Pinpoint the cell where the given text exists, returning its (x, y) midpoint coordinate. 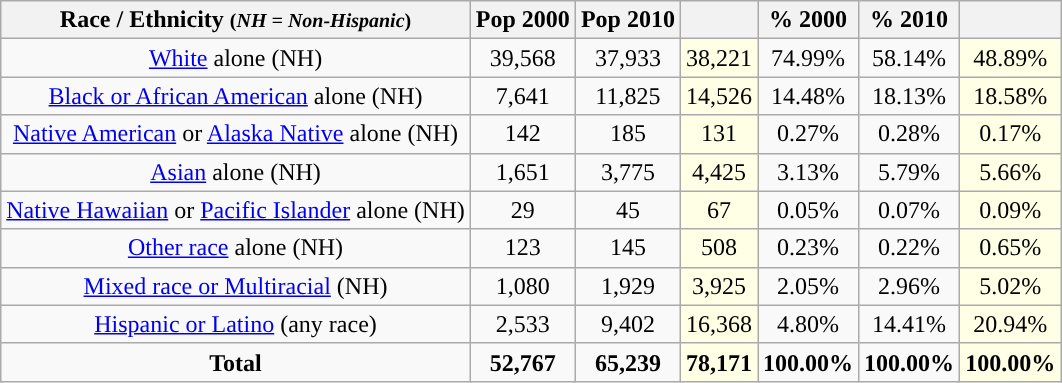
3.13% (808, 172)
4.80% (808, 324)
14.48% (808, 96)
Mixed race or Multiracial (NH) (236, 286)
18.58% (1010, 96)
0.07% (910, 210)
1,080 (522, 286)
0.65% (1010, 248)
185 (628, 134)
Pop 2000 (522, 20)
Total (236, 362)
0.09% (1010, 210)
Asian alone (NH) (236, 172)
0.22% (910, 248)
Race / Ethnicity (NH = Non-Hispanic) (236, 20)
5.79% (910, 172)
58.14% (910, 58)
11,825 (628, 96)
Pop 2010 (628, 20)
29 (522, 210)
67 (718, 210)
37,933 (628, 58)
1,651 (522, 172)
74.99% (808, 58)
14.41% (910, 324)
9,402 (628, 324)
78,171 (718, 362)
38,221 (718, 58)
3,925 (718, 286)
142 (522, 134)
Hispanic or Latino (any race) (236, 324)
65,239 (628, 362)
5.02% (1010, 286)
14,526 (718, 96)
45 (628, 210)
16,368 (718, 324)
0.17% (1010, 134)
39,568 (522, 58)
5.66% (1010, 172)
131 (718, 134)
145 (628, 248)
20.94% (1010, 324)
1,929 (628, 286)
123 (522, 248)
3,775 (628, 172)
% 2010 (910, 20)
2.05% (808, 286)
7,641 (522, 96)
Other race alone (NH) (236, 248)
% 2000 (808, 20)
0.23% (808, 248)
Native American or Alaska Native alone (NH) (236, 134)
18.13% (910, 96)
4,425 (718, 172)
48.89% (1010, 58)
0.28% (910, 134)
White alone (NH) (236, 58)
2.96% (910, 286)
0.05% (808, 210)
0.27% (808, 134)
Black or African American alone (NH) (236, 96)
52,767 (522, 362)
Native Hawaiian or Pacific Islander alone (NH) (236, 210)
2,533 (522, 324)
508 (718, 248)
